Find where the given text appears and provide that cell's center as (X, Y) coordinate. 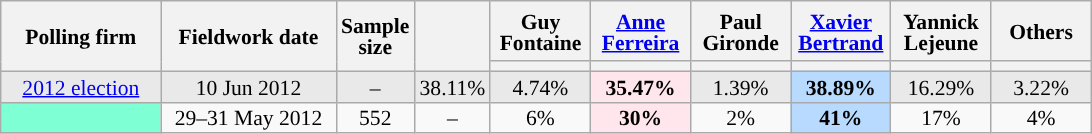
17% (941, 118)
Others (1041, 31)
Paul Gironde (741, 31)
2012 election (81, 86)
Anne Ferreira (641, 31)
3.22% (1041, 86)
16.29% (941, 86)
4% (1041, 118)
38.89% (841, 86)
Guy Fontaine (540, 31)
6% (540, 118)
4.74% (540, 86)
552 (375, 118)
Xavier Bertrand (841, 31)
10 Jun 2012 (248, 86)
1.39% (741, 86)
35.47% (641, 86)
41% (841, 118)
38.11% (452, 86)
Fieldwork date (248, 36)
29–31 May 2012 (248, 118)
Yannick Lejeune (941, 31)
2% (741, 118)
Polling firm (81, 36)
Samplesize (375, 36)
30% (641, 118)
